Provide the (X, Y) coordinate of the cell's center where the given text is located.  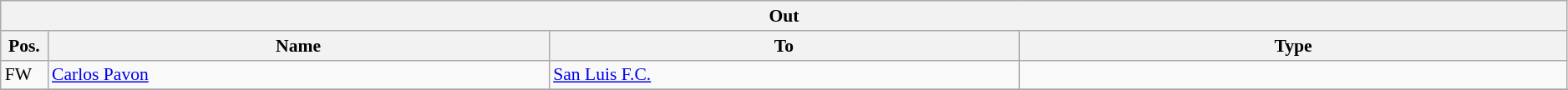
Name (298, 46)
To (784, 46)
FW (24, 75)
Pos. (24, 46)
San Luis F.C. (784, 75)
Carlos Pavon (298, 75)
Out (784, 16)
Type (1293, 46)
